Pinpoint the cell where the given text exists, returning its (X, Y) midpoint coordinate. 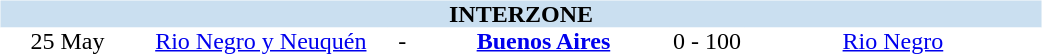
0 - 100 (708, 42)
Buenos Aires (544, 42)
Rio Negro (892, 42)
INTERZONE (520, 14)
25 May (67, 42)
- (402, 42)
Rio Negro y Neuquén (260, 42)
